From the cell containing the given text, extract its center point as [x, y] coordinate. 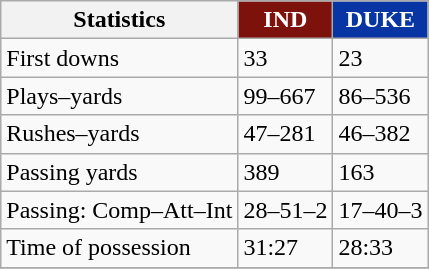
Passing yards [120, 172]
23 [380, 58]
389 [286, 172]
DUKE [380, 20]
28–51–2 [286, 210]
86–536 [380, 96]
99–667 [286, 96]
Time of possession [120, 248]
17–40–3 [380, 210]
163 [380, 172]
First downs [120, 58]
46–382 [380, 134]
28:33 [380, 248]
Statistics [120, 20]
31:27 [286, 248]
47–281 [286, 134]
Passing: Comp–Att–Int [120, 210]
IND [286, 20]
Plays–yards [120, 96]
Rushes–yards [120, 134]
33 [286, 58]
